Find where the given text appears and provide that cell's center as [X, Y] coordinate. 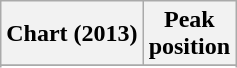
Chart (2013) [72, 34]
Peakposition [189, 34]
